Identify which cell holds the provided text, then report its [x, y] central coordinate. 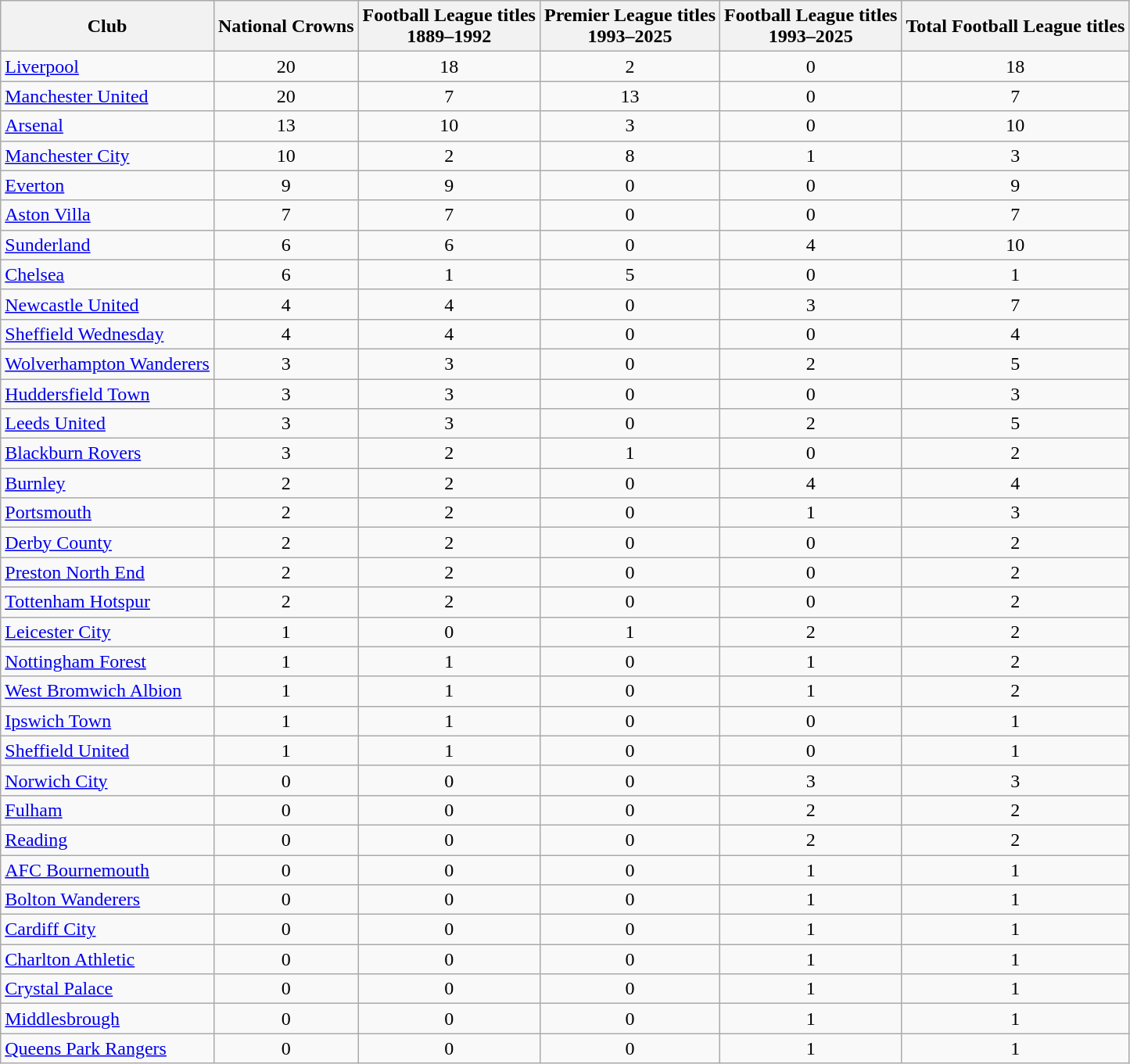
Nottingham Forest [108, 661]
Everton [108, 185]
Aston Villa [108, 215]
Football League titles 1889–1992 [449, 27]
Ipswich Town [108, 721]
AFC Bournemouth [108, 870]
Crystal Palace [108, 989]
Leeds United [108, 424]
Total Football League titles [1015, 27]
Derby County [108, 543]
Charlton Athletic [108, 959]
Bolton Wanderers [108, 900]
Club [108, 27]
Tottenham Hotspur [108, 602]
Portsmouth [108, 513]
Preston North End [108, 572]
Middlesbrough [108, 1019]
Football League titles 1993–2025 [811, 27]
Liverpool [108, 66]
Leicester City [108, 632]
Cardiff City [108, 930]
Burnley [108, 483]
Reading [108, 840]
Sunderland [108, 245]
Queens Park Rangers [108, 1048]
Fulham [108, 810]
Blackburn Rovers [108, 453]
Wolverhampton Wanderers [108, 364]
Sheffield United [108, 751]
Norwich City [108, 780]
Manchester City [108, 156]
Huddersfield Town [108, 393]
Manchester United [108, 96]
National Crowns [286, 27]
Newcastle United [108, 304]
8 [630, 156]
Sheffield Wednesday [108, 334]
West Bromwich Albion [108, 691]
Arsenal [108, 126]
Premier League titles 1993–2025 [630, 27]
Chelsea [108, 274]
